Scan for the cell matching the given text and deliver its [x, y] coordinate at center. 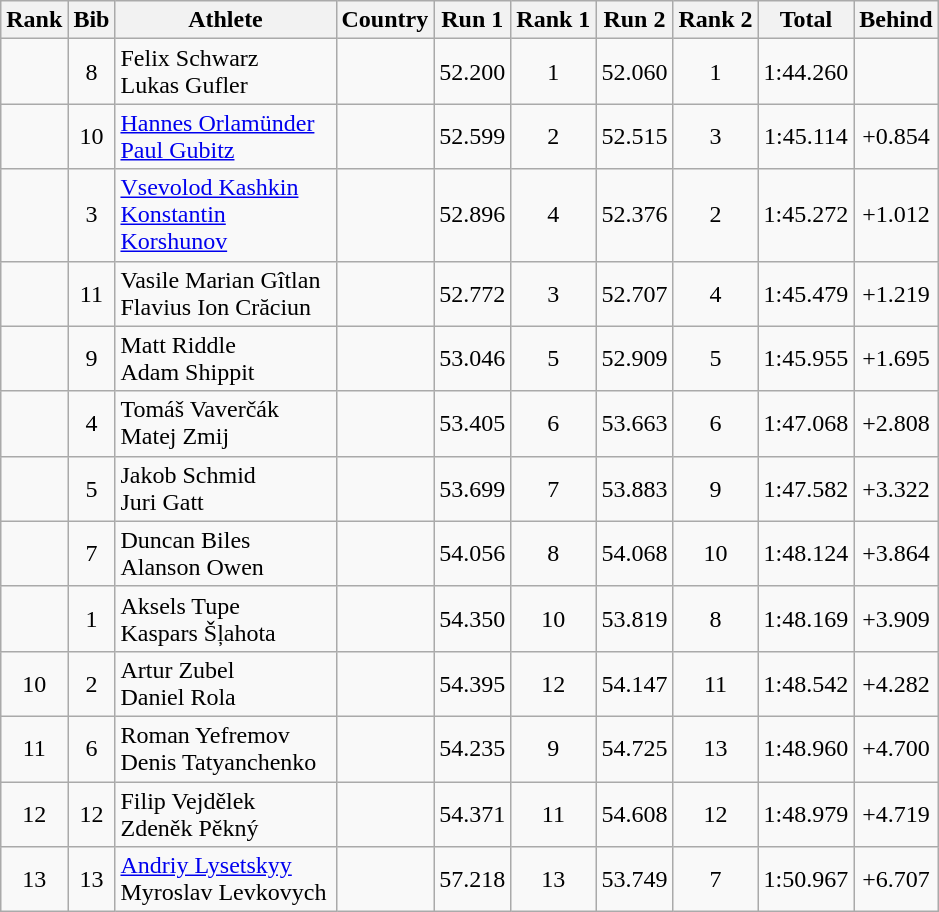
53.046 [472, 358]
53.883 [634, 488]
1:45.479 [806, 294]
1:47.582 [806, 488]
54.371 [472, 814]
Matt RiddleAdam Shippit [226, 358]
1:48.979 [806, 814]
+4.282 [896, 684]
Andriy Lysetskyy Myroslav Levkovych [226, 880]
57.218 [472, 880]
Duncan BilesAlanson Owen [226, 554]
1:48.169 [806, 618]
+0.854 [896, 136]
Rank [34, 20]
Hannes OrlamünderPaul Gubitz [226, 136]
+3.864 [896, 554]
53.405 [472, 424]
1:44.260 [806, 72]
52.707 [634, 294]
52.599 [472, 136]
+3.322 [896, 488]
+1.695 [896, 358]
1:48.124 [806, 554]
53.699 [472, 488]
Tomáš VaverčákMatej Zmij [226, 424]
Rank 1 [554, 20]
54.395 [472, 684]
53.663 [634, 424]
52.772 [472, 294]
54.235 [472, 748]
52.060 [634, 72]
+1.219 [896, 294]
54.725 [634, 748]
Filip VejdělekZdeněk Pěkný [226, 814]
Athlete [226, 20]
52.376 [634, 215]
1:48.960 [806, 748]
1:50.967 [806, 880]
53.749 [634, 880]
Aksels TupeKaspars Šļahota [226, 618]
Vasile Marian GîtlanFlavius Ion Crăciun [226, 294]
Artur ZubelDaniel Rola [226, 684]
+4.719 [896, 814]
Roman YefremovDenis Tatyanchenko [226, 748]
+2.808 [896, 424]
Felix SchwarzLukas Gufler [226, 72]
1:47.068 [806, 424]
52.896 [472, 215]
Rank 2 [716, 20]
1:45.272 [806, 215]
54.608 [634, 814]
1:45.114 [806, 136]
1:45.955 [806, 358]
54.056 [472, 554]
54.350 [472, 618]
52.200 [472, 72]
52.515 [634, 136]
Total [806, 20]
+4.700 [896, 748]
+1.012 [896, 215]
52.909 [634, 358]
Bib [92, 20]
54.147 [634, 684]
+3.909 [896, 618]
1:48.542 [806, 684]
Jakob SchmidJuri Gatt [226, 488]
Vsevolod KashkinKonstantin Korshunov [226, 215]
53.819 [634, 618]
Run 1 [472, 20]
Behind [896, 20]
Run 2 [634, 20]
Country [385, 20]
+6.707 [896, 880]
54.068 [634, 554]
